Find where the given text appears and provide that cell's center as [x, y] coordinate. 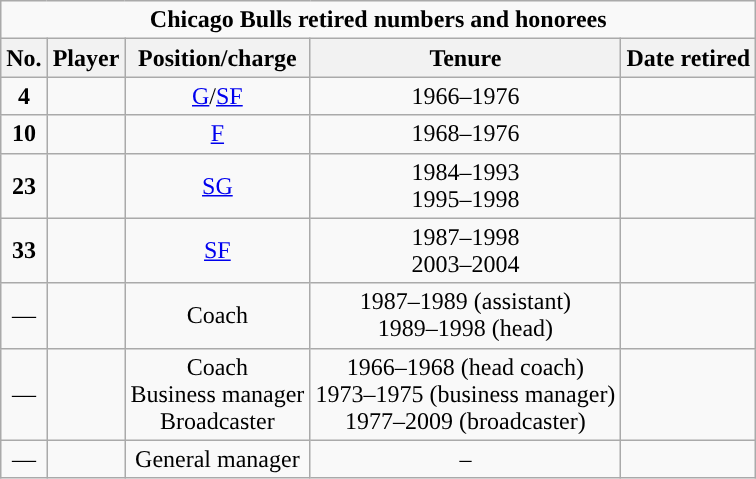
SG [218, 186]
F [218, 134]
1987–19982003–2004 [466, 250]
1966–1968 (head coach)1973–1975 (business manager)1977–2009 (broadcaster) [466, 394]
1984–19931995–1998 [466, 186]
Position/charge [218, 58]
1968–1976 [466, 134]
G/SF [218, 96]
Tenure [466, 58]
Chicago Bulls retired numbers and honorees [378, 20]
10 [24, 134]
33 [24, 250]
1987–1989 (assistant)1989–1998 (head) [466, 316]
General manager [218, 459]
Coach [218, 316]
4 [24, 96]
SF [218, 250]
23 [24, 186]
CoachBusiness managerBroadcaster [218, 394]
No. [24, 58]
– [466, 459]
Player [86, 58]
Date retired [688, 58]
1966–1976 [466, 96]
